Capture the cell that displays the provided text and extract its [X, Y] central coordinate. 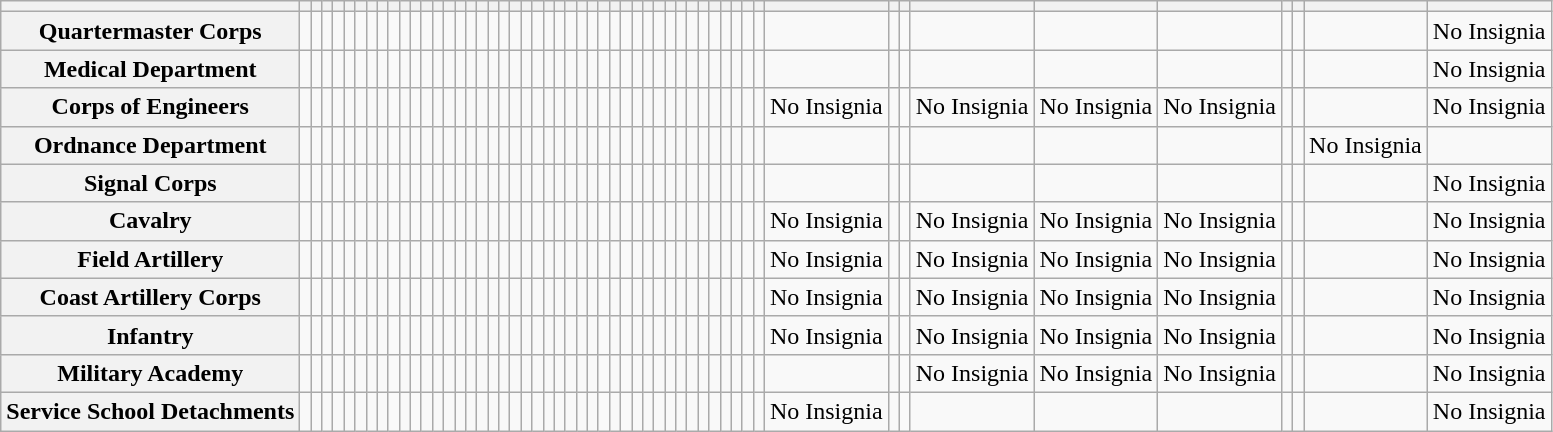
Signal Corps [150, 183]
Corps of Engineers [150, 107]
Cavalry [150, 221]
Infantry [150, 335]
Ordnance Department [150, 145]
Military Academy [150, 373]
Field Artillery [150, 259]
Medical Department [150, 69]
Coast Artillery Corps [150, 297]
Quartermaster Corps [150, 31]
Service School Detachments [150, 411]
